Extract the (x, y) coordinate from the center of the cell holding the provided text.  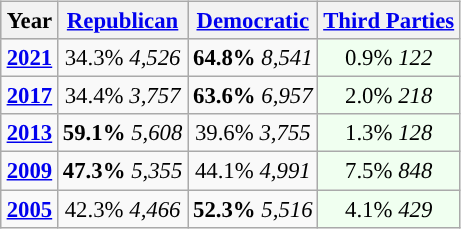
Republican (122, 21)
42.3% 4,466 (122, 209)
2013 (29, 133)
Year (29, 21)
2005 (29, 209)
47.3% 5,355 (122, 171)
52.3% 5,516 (253, 209)
2021 (29, 58)
64.8% 8,541 (253, 58)
1.3% 128 (389, 133)
7.5% 848 (389, 171)
Democratic (253, 21)
59.1% 5,608 (122, 133)
34.3% 4,526 (122, 58)
34.4% 3,757 (122, 96)
2009 (29, 171)
4.1% 429 (389, 209)
63.6% 6,957 (253, 96)
39.6% 3,755 (253, 133)
2.0% 218 (389, 96)
2017 (29, 96)
44.1% 4,991 (253, 171)
Third Parties (389, 21)
0.9% 122 (389, 58)
